For the text-containing cell, return its midpoint in [X, Y] coordinate format. 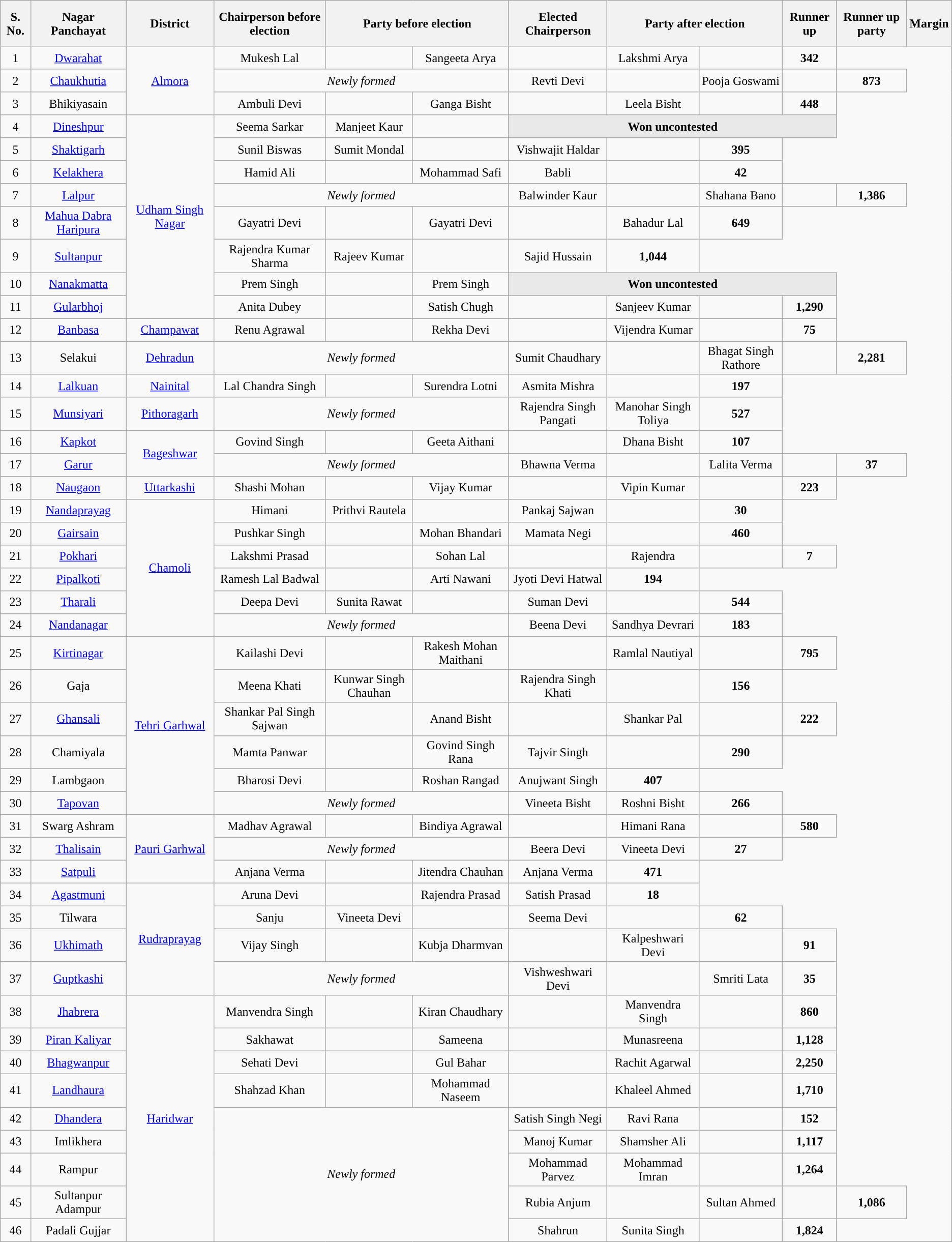
Shankar Pal Singh Sajwan [270, 719]
Dineshpur [78, 126]
407 [653, 780]
Chaukhutia [78, 80]
Shaktigarh [78, 150]
Ramlal Nautiyal [653, 653]
Vishwajit Haldar [557, 150]
32 [15, 848]
Nanakmatta [78, 284]
Agastmuni [78, 894]
Mamta Panwar [270, 752]
Sanju [270, 918]
4 [15, 126]
10 [15, 284]
Suman Devi [557, 602]
41 [15, 1090]
Surendra Lotni [461, 386]
Kapkot [78, 441]
23 [15, 602]
6 [15, 172]
183 [740, 625]
Pushkar Singh [270, 533]
Shahana Bano [740, 195]
Champawat [170, 330]
Rajendra [653, 556]
Manjeet Kaur [369, 126]
Himani [270, 511]
Shahrun [557, 1231]
Bahadur Lal [653, 223]
Pithoragarh [170, 414]
Sumit Chaudhary [557, 358]
Rajeev Kumar [369, 256]
1,290 [810, 307]
Rekha Devi [461, 330]
Rubia Anjum [557, 1202]
Govind Singh [270, 441]
12 [15, 330]
3 [15, 104]
Sanjeev Kumar [653, 307]
29 [15, 780]
Bhikiyasain [78, 104]
Satish Chugh [461, 307]
Sameena [461, 1040]
24 [15, 625]
Rajendra Kumar Sharma [270, 256]
460 [740, 533]
Dhana Bisht [653, 441]
Lalpur [78, 195]
46 [15, 1231]
Mohammad Safi [461, 172]
Balwinder Kaur [557, 195]
448 [810, 104]
1,086 [872, 1202]
Lalita Verma [740, 465]
17 [15, 465]
Mohammad Naseem [461, 1090]
Himani Rana [653, 826]
9 [15, 256]
1,128 [810, 1040]
Rakesh Mohan Maithani [461, 653]
Manoj Kumar [557, 1141]
Nandanagar [78, 625]
Khaleel Ahmed [653, 1090]
152 [810, 1118]
Rachit Agarwal [653, 1062]
342 [810, 58]
8 [15, 223]
1,264 [810, 1169]
District [170, 23]
Arti Nawani [461, 579]
Manohar Singh Toliya [653, 414]
Bhawna Verma [557, 465]
Runner up party [872, 23]
Prithvi Rautela [369, 511]
Madhav Agrawal [270, 826]
Sangeeta Arya [461, 58]
S. No. [15, 23]
Kiran Chaudhary [461, 1011]
197 [740, 386]
223 [810, 487]
Chairperson before election [270, 23]
1,824 [810, 1231]
Dehradun [170, 358]
Lambgaon [78, 780]
Munasreena [653, 1040]
2 [15, 80]
Tajvir Singh [557, 752]
Ganga Bisht [461, 104]
36 [15, 945]
Ukhimath [78, 945]
Runner up [810, 23]
Jyoti Devi Hatwal [557, 579]
Kailashi Devi [270, 653]
Shashi Mohan [270, 487]
Deepa Devi [270, 602]
Naugaon [78, 487]
26 [15, 686]
Kirtinagar [78, 653]
Asmita Mishra [557, 386]
Rajendra Singh Pangati [557, 414]
Thalisain [78, 848]
Sajid Hussain [557, 256]
Mukesh Lal [270, 58]
39 [15, 1040]
Tehri Garhwal [170, 725]
Beera Devi [557, 848]
471 [653, 872]
Bharosi Devi [270, 780]
873 [872, 80]
Party after election [695, 23]
Tapovan [78, 803]
2,281 [872, 358]
Piran Kaliyar [78, 1040]
Hamid Ali [270, 172]
Sakhawat [270, 1040]
Bageshwar [170, 453]
Jitendra Chauhan [461, 872]
Anujwant Singh [557, 780]
Padali Gujjar [78, 1231]
Ramesh Lal Badwal [270, 579]
Aruna Devi [270, 894]
Seema Devi [557, 918]
649 [740, 223]
Tilwara [78, 918]
Swarg Ashram [78, 826]
16 [15, 441]
Margin [930, 23]
Nagar Panchayat [78, 23]
Sultan Ahmed [740, 1202]
Chamiyala [78, 752]
222 [810, 719]
Roshan Rangad [461, 780]
Pipalkoti [78, 579]
Meena Khati [270, 686]
795 [810, 653]
Pankaj Sajwan [557, 511]
Gul Bahar [461, 1062]
Rajendra Singh Khati [557, 686]
Vineeta Bisht [557, 803]
Lalkuan [78, 386]
Shamsher Ali [653, 1141]
43 [15, 1141]
156 [740, 686]
45 [15, 1202]
Rampur [78, 1169]
Vijay Kumar [461, 487]
Jhabrera [78, 1011]
44 [15, 1169]
19 [15, 511]
Kelakhera [78, 172]
Pauri Garhwal [170, 848]
Nandaprayag [78, 511]
Anita Dubey [270, 307]
Satpuli [78, 872]
Babli [557, 172]
544 [740, 602]
Renu Agrawal [270, 330]
Vijay Singh [270, 945]
Rudraprayag [170, 939]
14 [15, 386]
Dhandera [78, 1118]
Party before election [417, 23]
1,117 [810, 1141]
Dwarahat [78, 58]
Mamata Negi [557, 533]
Bindiya Agrawal [461, 826]
Lal Chandra Singh [270, 386]
20 [15, 533]
34 [15, 894]
395 [740, 150]
Smriti Lata [740, 979]
194 [653, 579]
Garur [78, 465]
Gularbhoj [78, 307]
Imlikhera [78, 1141]
Sehati Devi [270, 1062]
Sultanpur Adampur [78, 1202]
Sandhya Devrari [653, 625]
31 [15, 826]
21 [15, 556]
Banbasa [78, 330]
Govind Singh Rana [461, 752]
Beena Devi [557, 625]
25 [15, 653]
62 [740, 918]
Udham Singh Nagar [170, 217]
Chamoli [170, 568]
5 [15, 150]
1 [15, 58]
Kunwar Singh Chauhan [369, 686]
2,250 [810, 1062]
Uttarkashi [170, 487]
Shahzad Khan [270, 1090]
Kubja Dharmvan [461, 945]
290 [740, 752]
Shankar Pal [653, 719]
Kalpeshwari Devi [653, 945]
Ambuli Devi [270, 104]
Elected Chairperson [557, 23]
Vishweshwari Devi [557, 979]
Lakshmi Arya [653, 58]
Ravi Rana [653, 1118]
15 [15, 414]
1,710 [810, 1090]
75 [810, 330]
Sohan Lal [461, 556]
Sultanpur [78, 256]
Tharali [78, 602]
Haridwar [170, 1118]
Vijendra Kumar [653, 330]
Munsiyari [78, 414]
Satish Singh Negi [557, 1118]
13 [15, 358]
580 [810, 826]
Pooja Goswami [740, 80]
Bhagat Singh Rathore [740, 358]
40 [15, 1062]
Satish Prasad [557, 894]
Bhagwanpur [78, 1062]
Mahua Dabra Haripura [78, 223]
Landhaura [78, 1090]
91 [810, 945]
Mohammad Imran [653, 1169]
Nainital [170, 386]
527 [740, 414]
Ghansali [78, 719]
Leela Bisht [653, 104]
Sunil Biswas [270, 150]
Sumit Mondal [369, 150]
1,386 [872, 195]
Selakui [78, 358]
Vipin Kumar [653, 487]
Rajendra Prasad [461, 894]
860 [810, 1011]
Gairsain [78, 533]
38 [15, 1011]
107 [740, 441]
22 [15, 579]
Pokhari [78, 556]
Anand Bisht [461, 719]
Almora [170, 80]
11 [15, 307]
Seema Sarkar [270, 126]
Mohammad Parvez [557, 1169]
Sunita Singh [653, 1231]
1,044 [653, 256]
Mohan Bhandari [461, 533]
Gaja [78, 686]
33 [15, 872]
Roshni Bisht [653, 803]
Guptkashi [78, 979]
266 [740, 803]
28 [15, 752]
Revti Devi [557, 80]
Lakshmi Prasad [270, 556]
Sunita Rawat [369, 602]
Geeta Aithani [461, 441]
